Extract the (x, y) coordinate from the center of the cell holding the provided text.  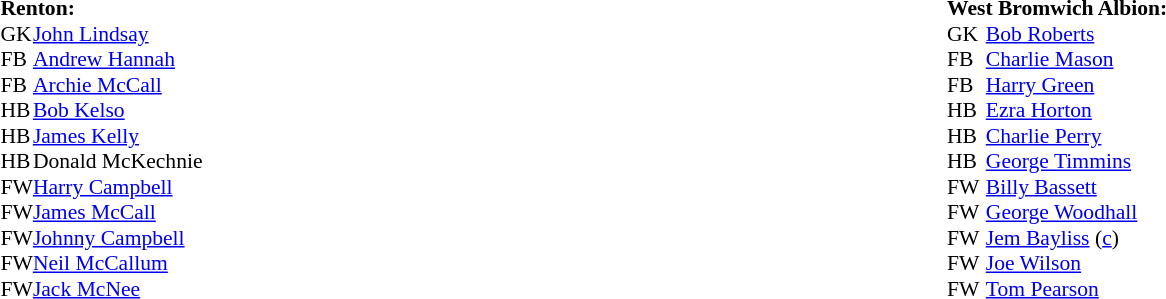
Donald McKechnie (118, 161)
Bob Kelso (118, 111)
Johnny Campbell (118, 238)
Harry Campbell (118, 187)
Archie McCall (118, 85)
John Lindsay (118, 34)
James McCall (118, 213)
James Kelly (118, 136)
Andrew Hannah (118, 59)
Neil McCallum (118, 263)
